Return [X, Y] of the center of cell containing provided text 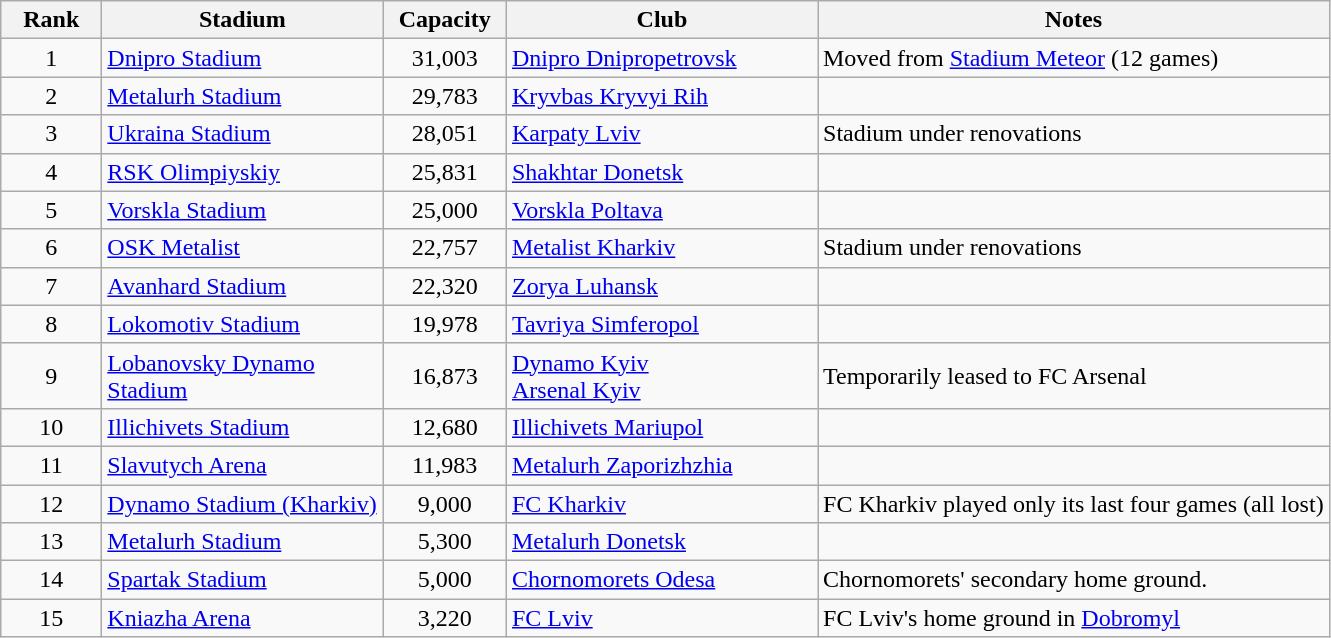
Metalurh Donetsk [662, 542]
Shakhtar Donetsk [662, 172]
Metalurh Zaporizhzhia [662, 465]
9 [52, 376]
FC Lviv's home ground in Dobromyl [1074, 618]
Illichivets Stadium [242, 427]
25,000 [445, 210]
Dnipro Dnipropetrovsk [662, 58]
14 [52, 580]
29,783 [445, 96]
FC Kharkiv [662, 503]
Illichivets Mariupol [662, 427]
Ukraina Stadium [242, 134]
22,757 [445, 248]
Vorskla Stadium [242, 210]
5,000 [445, 580]
25,831 [445, 172]
Capacity [445, 20]
Chornomorets Odesa [662, 580]
Vorskla Poltava [662, 210]
FC Kharkiv played only its last four games (all lost) [1074, 503]
Spartak Stadium [242, 580]
10 [52, 427]
Club [662, 20]
11 [52, 465]
Lokomotiv Stadium [242, 324]
3 [52, 134]
Notes [1074, 20]
Slavutych Arena [242, 465]
Zorya Luhansk [662, 286]
RSK Olimpiyskiy [242, 172]
2 [52, 96]
5,300 [445, 542]
Dnipro Stadium [242, 58]
Chornomorets' secondary home ground. [1074, 580]
Temporarily leased to FC Arsenal [1074, 376]
11,983 [445, 465]
7 [52, 286]
12 [52, 503]
OSK Metalist [242, 248]
22,320 [445, 286]
28,051 [445, 134]
Metalist Kharkiv [662, 248]
Rank [52, 20]
Kniazha Arena [242, 618]
Lobanovsky Dynamo Stadium [242, 376]
Stadium [242, 20]
19,978 [445, 324]
Avanhard Stadium [242, 286]
Tavriya Simferopol [662, 324]
Dynamo KyivArsenal Kyiv [662, 376]
9,000 [445, 503]
Moved from Stadium Meteor (12 games) [1074, 58]
6 [52, 248]
3,220 [445, 618]
Dynamo Stadium (Kharkiv) [242, 503]
4 [52, 172]
FC Lviv [662, 618]
5 [52, 210]
12,680 [445, 427]
8 [52, 324]
Karpaty Lviv [662, 134]
15 [52, 618]
1 [52, 58]
13 [52, 542]
16,873 [445, 376]
31,003 [445, 58]
Kryvbas Kryvyi Rih [662, 96]
